For the text-containing cell, return its midpoint in (X, Y) coordinate format. 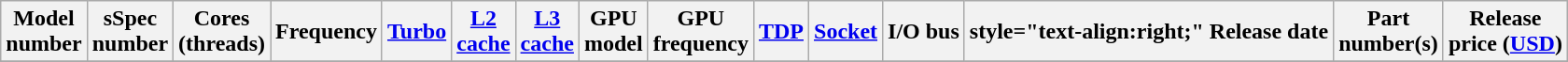
sSpecnumber (130, 32)
Turbo (416, 32)
GPUmodel (613, 32)
L3cache (547, 32)
Releaseprice (USD) (1505, 32)
I/O bus (924, 32)
Frequency (327, 32)
L2cache (483, 32)
TDP (780, 32)
Cores(threads) (222, 32)
style="text-align:right;" Release date (1148, 32)
GPUfrequency (700, 32)
Modelnumber (44, 32)
Partnumber(s) (1389, 32)
Socket (846, 32)
